Locate the cell with the specified text and output its (x, y) center coordinate. 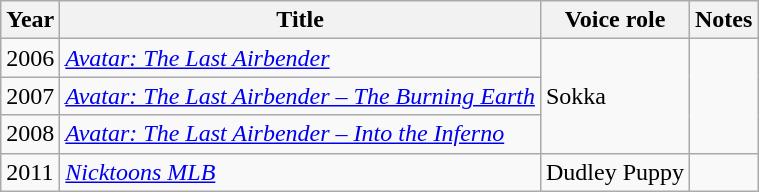
Notes (724, 20)
2007 (30, 96)
Avatar: The Last Airbender – The Burning Earth (300, 96)
2008 (30, 134)
Dudley Puppy (614, 172)
2011 (30, 172)
Title (300, 20)
Avatar: The Last Airbender (300, 58)
Avatar: The Last Airbender – Into the Inferno (300, 134)
Sokka (614, 96)
Nicktoons MLB (300, 172)
2006 (30, 58)
Year (30, 20)
Voice role (614, 20)
